Return [X, Y] of the center of cell containing provided text 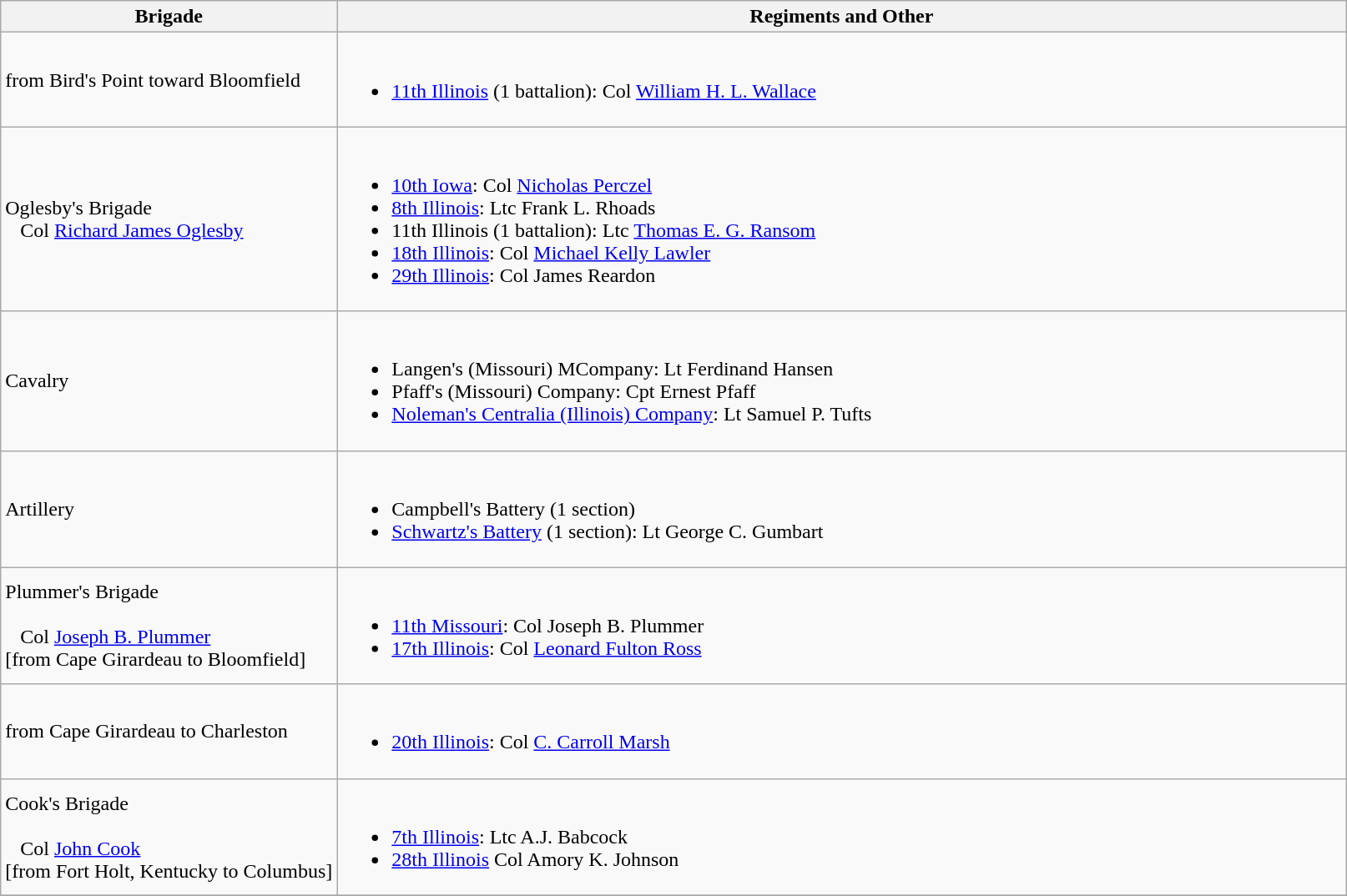
Plummer's Brigade Col Joseph B. Plummer [from Cape Girardeau to Bloomfield] [169, 626]
20th Illinois: Col C. Carroll Marsh [841, 731]
from Cape Girardeau to Charleston [169, 731]
from Bird's Point toward Bloomfield [169, 80]
Campbell's Battery (1 section)Schwartz's Battery (1 section): Lt George C. Gumbart [841, 509]
Brigade [169, 17]
Oglesby's Brigade Col Richard James Oglesby [169, 219]
7th Illinois: Ltc A.J. Babcock28th Illinois Col Amory K. Johnson [841, 837]
Artillery [169, 509]
Regiments and Other [841, 17]
11th Missouri: Col Joseph B. Plummer17th Illinois: Col Leonard Fulton Ross [841, 626]
11th Illinois (1 battalion): Col William H. L. Wallace [841, 80]
Cavalry [169, 380]
Cook's Brigade Col John Cook [from Fort Holt, Kentucky to Columbus] [169, 837]
